For the text-containing cell, return its midpoint in (X, Y) coordinate format. 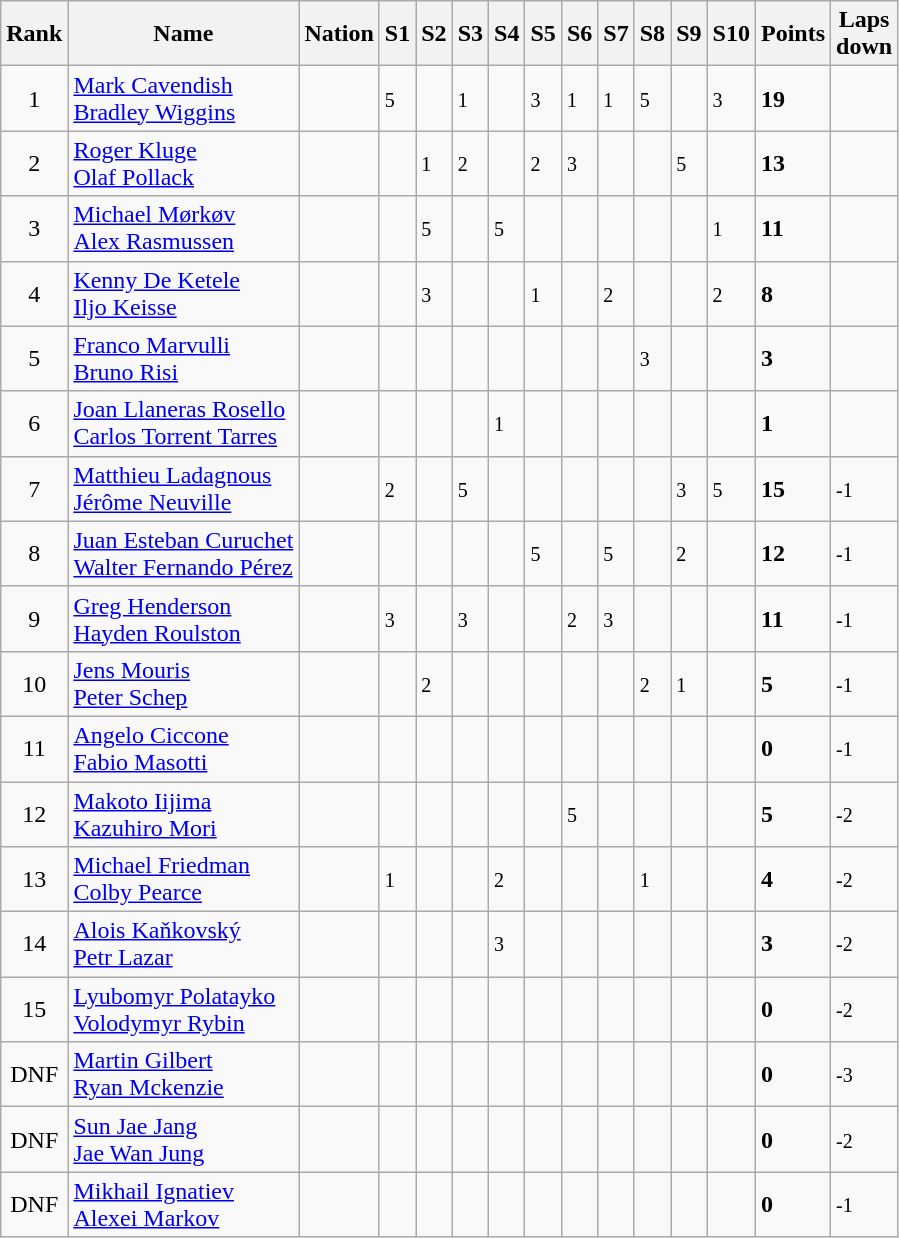
S1 (397, 34)
Angelo CicconeFabio Masotti (184, 748)
S2 (434, 34)
Michael FriedmanColby Pearce (184, 880)
Points (792, 34)
Martin GilbertRyan Mckenzie (184, 1074)
9 (34, 618)
Michael MørkøvAlex Rasmussen (184, 228)
7 (34, 488)
S7 (616, 34)
S3 (470, 34)
Juan Esteban CuruchetWalter Fernando Pérez (184, 554)
S8 (652, 34)
Makoto IijimaKazuhiro Mori (184, 814)
Jens MourisPeter Schep (184, 684)
Nation (339, 34)
Joan Llaneras RoselloCarlos Torrent Tarres (184, 424)
Lapsdown (864, 34)
S9 (689, 34)
10 (34, 684)
19 (792, 98)
-3 (864, 1074)
S6 (579, 34)
Sun Jae JangJae Wan Jung (184, 1140)
14 (34, 944)
Mikhail IgnatievAlexei Markov (184, 1204)
Alois KaňkovskýPetr Lazar (184, 944)
Rank (34, 34)
S5 (543, 34)
S10 (731, 34)
Greg HendersonHayden Roulston (184, 618)
6 (34, 424)
Kenny De KeteleIljo Keisse (184, 294)
Lyubomyr PolataykoVolodymyr Rybin (184, 1010)
Mark CavendishBradley Wiggins (184, 98)
Roger KlugeOlaf Pollack (184, 164)
Name (184, 34)
S4 (507, 34)
Matthieu LadagnousJérôme Neuville (184, 488)
Franco MarvulliBruno Risi (184, 358)
